Capture the cell that displays the provided text and extract its (X, Y) central coordinate. 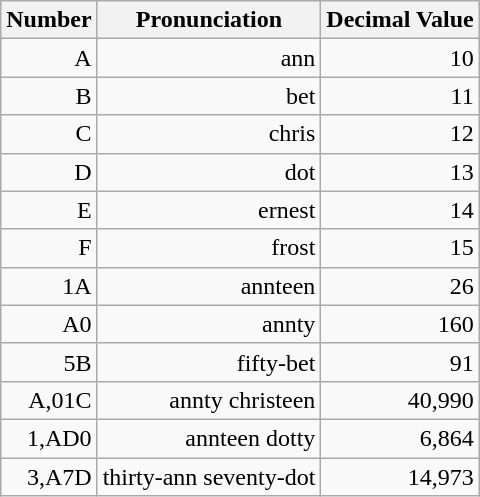
A,01C (49, 400)
A (49, 58)
5B (49, 362)
ernest (209, 210)
E (49, 210)
6,864 (400, 438)
dot (209, 172)
15 (400, 248)
thirty-ann seventy-dot (209, 477)
Number (49, 20)
11 (400, 96)
14 (400, 210)
B (49, 96)
annty (209, 324)
Decimal Value (400, 20)
annteen dotty (209, 438)
13 (400, 172)
bet (209, 96)
26 (400, 286)
C (49, 134)
ann (209, 58)
12 (400, 134)
91 (400, 362)
3,A7D (49, 477)
40,990 (400, 400)
chris (209, 134)
160 (400, 324)
Pronunciation (209, 20)
1A (49, 286)
D (49, 172)
annty christeen (209, 400)
annteen (209, 286)
10 (400, 58)
fifty-bet (209, 362)
14,973 (400, 477)
1,AD0 (49, 438)
A0 (49, 324)
F (49, 248)
frost (209, 248)
